Provide the [X, Y] coordinate of the cell's center where the given text is located.  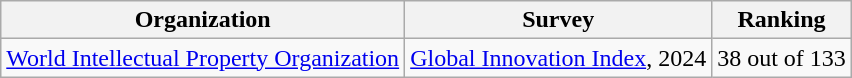
World Intellectual Property Organization [203, 58]
Global Innovation Index, 2024 [558, 58]
38 out of 133 [782, 58]
Organization [203, 20]
Survey [558, 20]
Ranking [782, 20]
